Provide the (X, Y) coordinate of the cell's center where the given text is located.  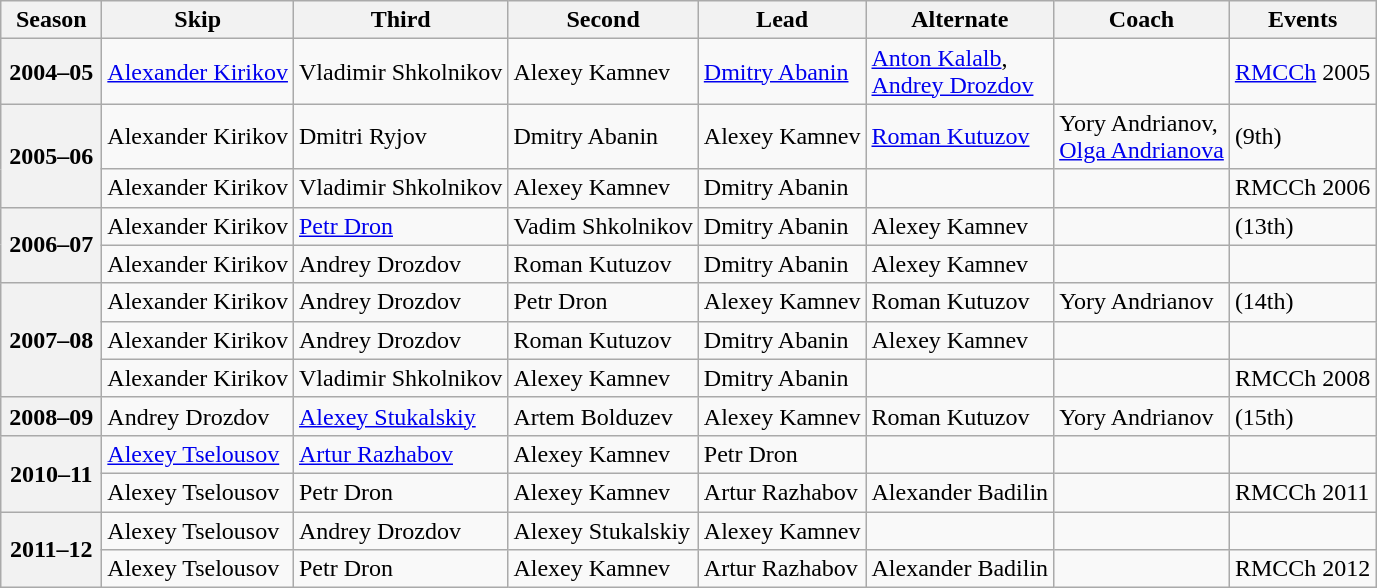
Season (52, 20)
Artem Bolduzev (603, 416)
RMCCh 2006 (1302, 188)
2006–07 (52, 245)
2004–05 (52, 72)
RMCCh 2008 (1302, 378)
RMCCh 2005 (1302, 72)
Anton Kalalb,Andrey Drozdov (960, 72)
2005–06 (52, 156)
Third (400, 20)
Vadim Shkolnikov (603, 226)
2007–08 (52, 340)
Second (603, 20)
(14th) (1302, 302)
Dmitri Ryjov (400, 136)
2010–11 (52, 473)
RMCCh 2012 (1302, 569)
Alternate (960, 20)
(15th) (1302, 416)
Skip (198, 20)
(13th) (1302, 226)
Events (1302, 20)
RMCCh 2011 (1302, 492)
Lead (782, 20)
(9th) (1302, 136)
Yory Andrianov,Olga Andrianova (1142, 136)
2011–12 (52, 550)
2008–09 (52, 416)
Coach (1142, 20)
